For the text-containing cell, return its midpoint in [x, y] coordinate format. 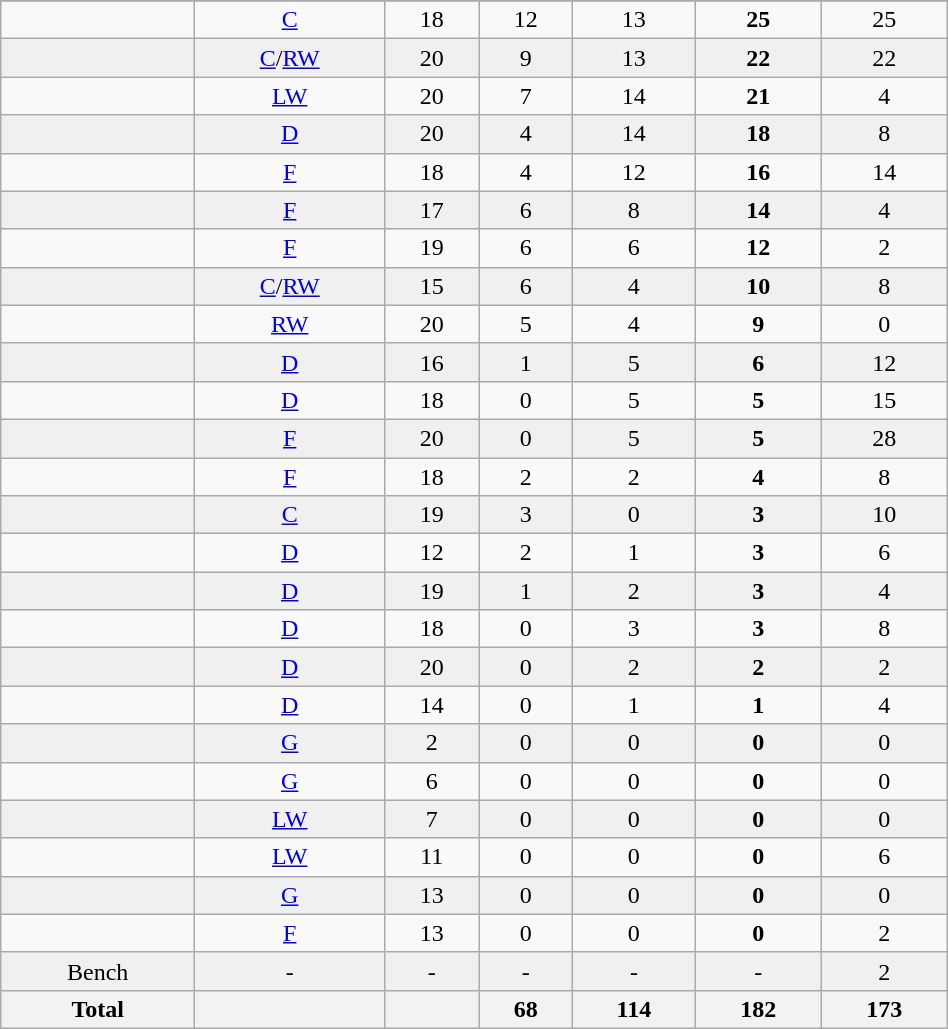
17 [432, 210]
173 [884, 1009]
21 [758, 96]
114 [634, 1009]
182 [758, 1009]
11 [432, 857]
68 [526, 1009]
Bench [98, 971]
28 [884, 438]
RW [290, 324]
Total [98, 1009]
